Pinpoint the cell where the given text exists, returning its [X, Y] midpoint coordinate. 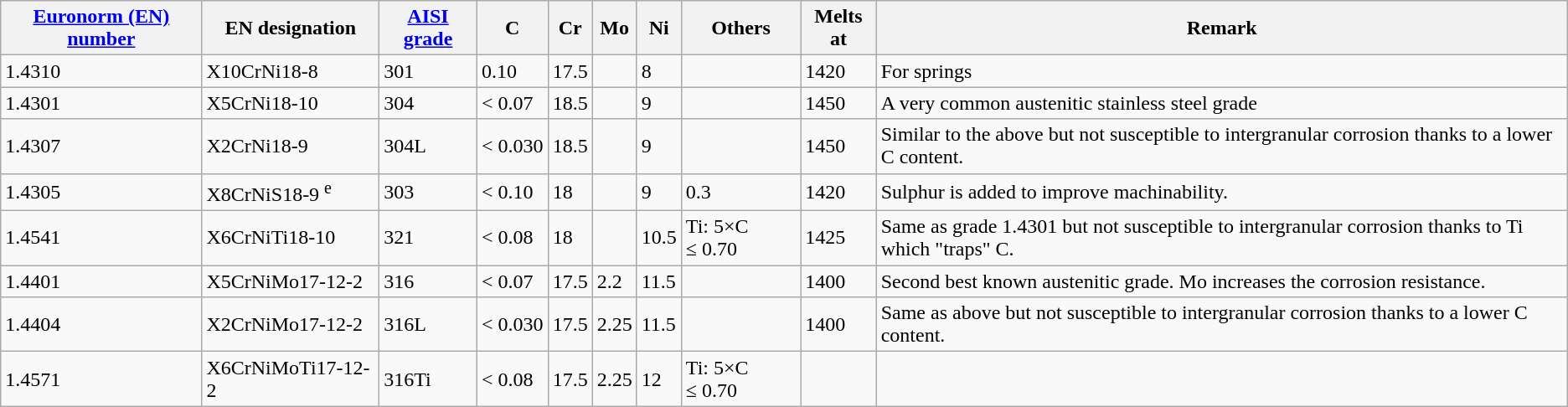
Similar to the above but not susceptible to intergranular corrosion thanks to a lower C content. [1221, 146]
X2CrNiMo17-12-2 [291, 325]
Remark [1221, 28]
1.4307 [101, 146]
< 0.10 [513, 193]
1.4401 [101, 281]
2.2 [615, 281]
316Ti [429, 379]
303 [429, 193]
1.4541 [101, 238]
AISI grade [429, 28]
Same as above but not susceptible to intergranular corrosion thanks to a lower C content. [1221, 325]
1.4571 [101, 379]
301 [429, 71]
316 [429, 281]
Second best known austenitic grade. Mo increases the corrosion resistance. [1221, 281]
Cr [570, 28]
Ni [658, 28]
12 [658, 379]
Euronorm (EN) number [101, 28]
Others [740, 28]
A very common austenitic stainless steel grade [1221, 103]
X6CrNiTi18-10 [291, 238]
321 [429, 238]
1.4301 [101, 103]
X6CrNiMoTi17-12-2 [291, 379]
Melts at [838, 28]
Mo [615, 28]
EN designation [291, 28]
1.4310 [101, 71]
304L [429, 146]
X5CrNi18-10 [291, 103]
0.10 [513, 71]
304 [429, 103]
Same as grade 1.4301 but not susceptible to intergranular corrosion thanks to Ti which "traps" C. [1221, 238]
1.4404 [101, 325]
For springs [1221, 71]
1.4305 [101, 193]
0.3 [740, 193]
X2CrNi18-9 [291, 146]
C [513, 28]
1425 [838, 238]
X8CrNiS18-9 e [291, 193]
X5CrNiMo17-12-2 [291, 281]
316L [429, 325]
Sulphur is added to improve machinability. [1221, 193]
10.5 [658, 238]
8 [658, 71]
X10CrNi18-8 [291, 71]
